Locate the cell with the specified text and output its [X, Y] center coordinate. 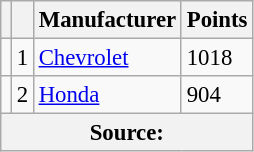
904 [216, 95]
Source: [127, 133]
2 [22, 95]
1 [22, 58]
Points [216, 20]
1018 [216, 58]
Honda [107, 95]
Manufacturer [107, 20]
Chevrolet [107, 58]
